For the text-containing cell, return its midpoint in (x, y) coordinate format. 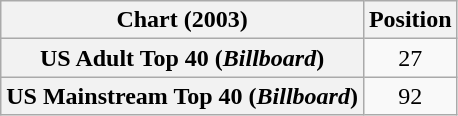
27 (410, 58)
92 (410, 96)
Chart (2003) (182, 20)
Position (410, 20)
US Mainstream Top 40 (Billboard) (182, 96)
US Adult Top 40 (Billboard) (182, 58)
